Return (X, Y) of the center of cell containing provided text 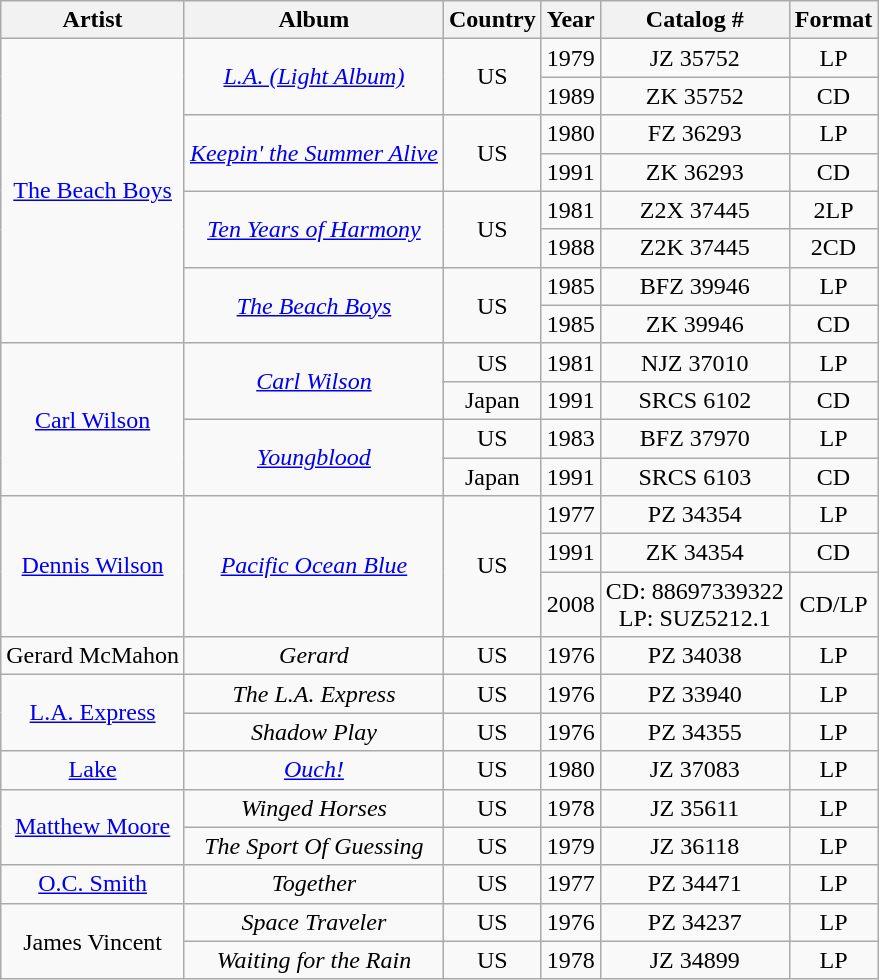
Together (314, 884)
NJZ 37010 (694, 362)
L.A. Express (93, 713)
1988 (570, 248)
PZ 33940 (694, 694)
PZ 34354 (694, 515)
Space Traveler (314, 922)
James Vincent (93, 941)
Waiting for the Rain (314, 960)
1989 (570, 96)
Z2K 37445 (694, 248)
PZ 34355 (694, 732)
BFZ 37970 (694, 438)
Format (833, 20)
SRCS 6103 (694, 477)
Shadow Play (314, 732)
1983 (570, 438)
Matthew Moore (93, 827)
Ten Years of Harmony (314, 229)
JZ 35611 (694, 808)
Catalog # (694, 20)
Ouch! (314, 770)
PZ 34038 (694, 656)
Year (570, 20)
ZK 34354 (694, 553)
2008 (570, 604)
Album (314, 20)
Youngblood (314, 457)
JZ 34899 (694, 960)
Keepin' the Summer Alive (314, 153)
JZ 36118 (694, 846)
JZ 35752 (694, 58)
ZK 35752 (694, 96)
PZ 34471 (694, 884)
Winged Horses (314, 808)
Gerard (314, 656)
ZK 39946 (694, 324)
ZK 36293 (694, 172)
The L.A. Express (314, 694)
O.C. Smith (93, 884)
CD: 88697339322LP: SUZ5212.1 (694, 604)
Country (492, 20)
The Sport Of Guessing (314, 846)
BFZ 39946 (694, 286)
Dennis Wilson (93, 566)
L.A. (Light Album) (314, 77)
FZ 36293 (694, 134)
Lake (93, 770)
SRCS 6102 (694, 400)
2LP (833, 210)
Z2X 37445 (694, 210)
Artist (93, 20)
JZ 37083 (694, 770)
2CD (833, 248)
Gerard McMahon (93, 656)
CD/LP (833, 604)
PZ 34237 (694, 922)
Pacific Ocean Blue (314, 566)
